Capture the cell that displays the provided text and extract its (x, y) central coordinate. 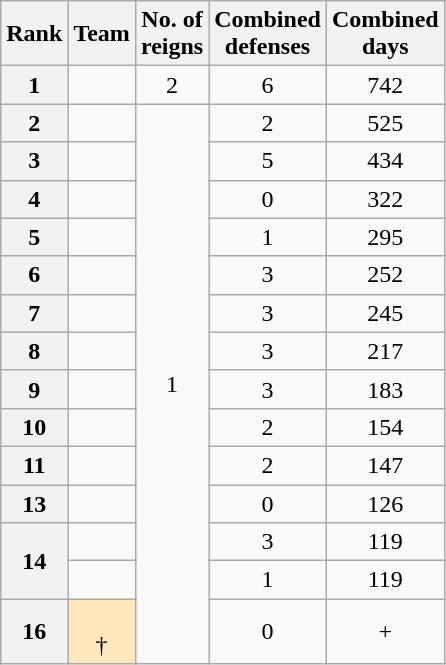
154 (385, 427)
295 (385, 237)
Rank (34, 34)
+ (385, 632)
217 (385, 351)
16 (34, 632)
8 (34, 351)
245 (385, 313)
14 (34, 561)
Team (102, 34)
147 (385, 465)
Combineddays (385, 34)
13 (34, 503)
322 (385, 199)
No. ofreigns (172, 34)
7 (34, 313)
434 (385, 161)
252 (385, 275)
525 (385, 123)
9 (34, 389)
4 (34, 199)
10 (34, 427)
† (102, 632)
Combineddefenses (268, 34)
11 (34, 465)
742 (385, 85)
183 (385, 389)
126 (385, 503)
